Determine the [x, y] coordinate at the center of the cell enclosing the given text.  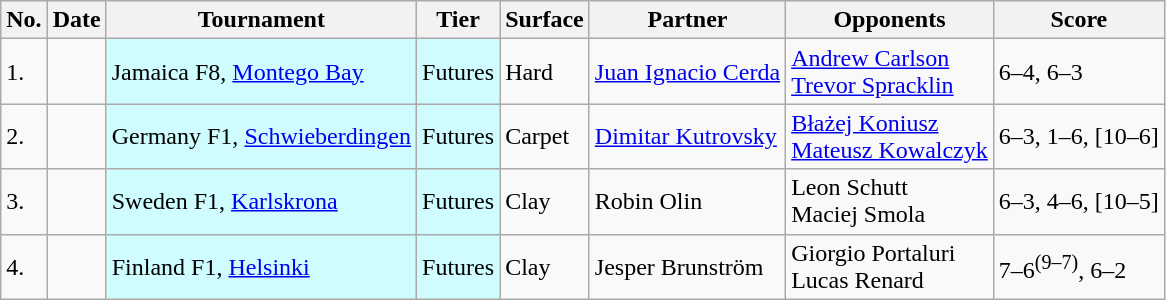
Leon Schutt Maciej Smola [890, 202]
4. [24, 266]
Tier [458, 20]
Juan Ignacio Cerda [687, 72]
Jamaica F8, Montego Bay [261, 72]
Giorgio Portaluri Lucas Renard [890, 266]
Dimitar Kutrovsky [687, 136]
No. [24, 20]
Germany F1, Schwieberdingen [261, 136]
Błażej Koniusz Mateusz Kowalczyk [890, 136]
Jesper Brunström [687, 266]
Partner [687, 20]
Date [76, 20]
Score [1078, 20]
6–3, 1–6, [10–6] [1078, 136]
Finland F1, Helsinki [261, 266]
1. [24, 72]
Sweden F1, Karlskrona [261, 202]
7–6(9–7), 6–2 [1078, 266]
2. [24, 136]
Carpet [545, 136]
Surface [545, 20]
Robin Olin [687, 202]
3. [24, 202]
Opponents [890, 20]
6–3, 4–6, [10–5] [1078, 202]
Tournament [261, 20]
Andrew Carlson Trevor Spracklin [890, 72]
6–4, 6–3 [1078, 72]
Hard [545, 72]
